From the cell containing the given text, extract its center point as (X, Y) coordinate. 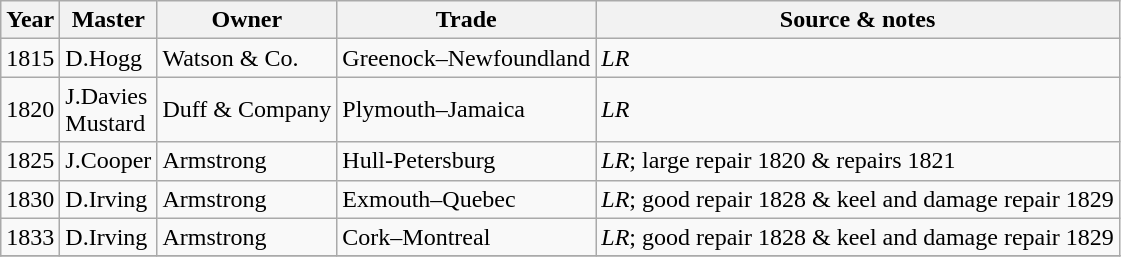
J.DaviesMustard (108, 110)
Master (108, 20)
Cork–Montreal (466, 237)
Year (30, 20)
D.Hogg (108, 58)
Watson & Co. (247, 58)
1815 (30, 58)
Source & notes (858, 20)
Trade (466, 20)
Exmouth–Quebec (466, 199)
J.Cooper (108, 161)
Duff & Company (247, 110)
Hull-Petersburg (466, 161)
Greenock–Newfoundland (466, 58)
Plymouth–Jamaica (466, 110)
Owner (247, 20)
1820 (30, 110)
LR; large repair 1820 & repairs 1821 (858, 161)
1825 (30, 161)
1830 (30, 199)
1833 (30, 237)
